Return the [x, y] coordinate for the center point of the cell that contains the specified text.  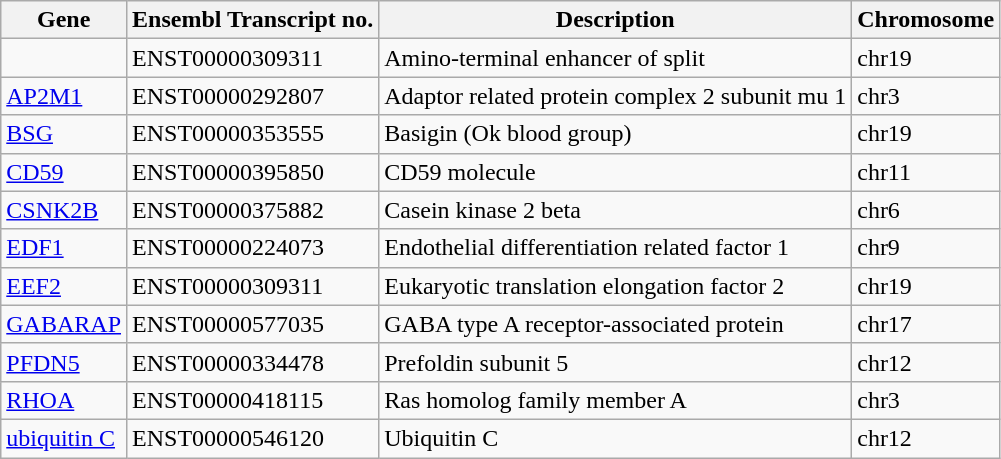
CD59 [64, 172]
Ubiquitin C [616, 438]
ENST00000224073 [253, 248]
Ensembl Transcript no. [253, 20]
CSNK2B [64, 210]
EDF1 [64, 248]
Adaptor related protein complex 2 subunit mu 1 [616, 96]
Basigin (Ok blood group) [616, 134]
Ras homolog family member A [616, 400]
ENST00000546120 [253, 438]
PFDN5 [64, 362]
Prefoldin subunit 5 [616, 362]
BSG [64, 134]
ENST00000395850 [253, 172]
Endothelial differentiation related factor 1 [616, 248]
Chromosome [926, 20]
EEF2 [64, 286]
chr9 [926, 248]
Eukaryotic translation elongation factor 2 [616, 286]
ENST00000353555 [253, 134]
Amino-terminal enhancer of split [616, 58]
ENST00000334478 [253, 362]
ENST00000375882 [253, 210]
chr11 [926, 172]
Gene [64, 20]
ENST00000418115 [253, 400]
chr6 [926, 210]
Casein kinase 2 beta [616, 210]
AP2M1 [64, 96]
GABARAP [64, 324]
RHOA [64, 400]
ubiquitin C [64, 438]
ENST00000292807 [253, 96]
Description [616, 20]
chr17 [926, 324]
GABA type A receptor-associated protein [616, 324]
CD59 molecule [616, 172]
ENST00000577035 [253, 324]
